From the cell containing the given text, extract its center point as [x, y] coordinate. 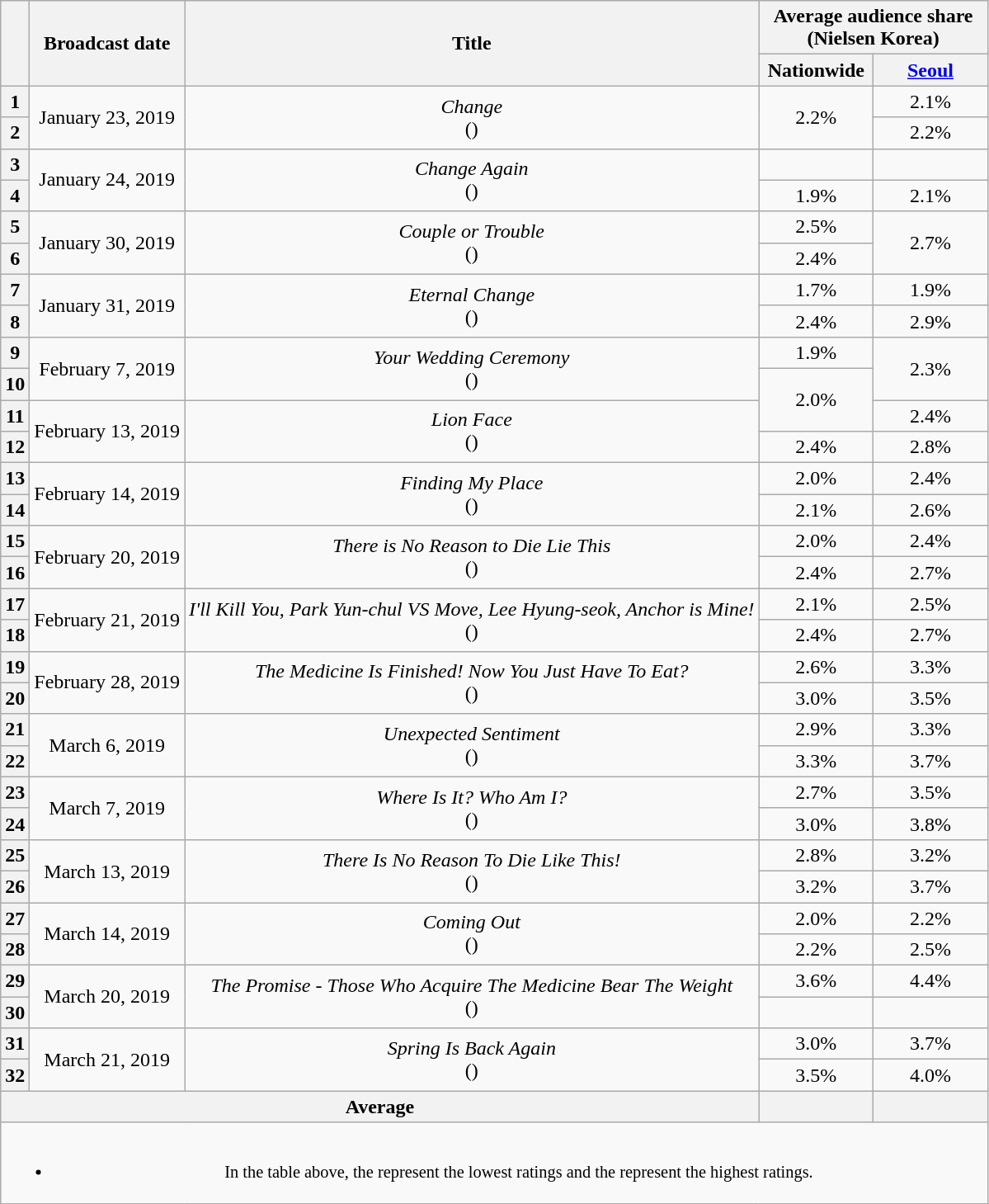
Unexpected Sentiment() [472, 745]
March 14, 2019 [107, 934]
I'll Kill You, Park Yun-chul VS Move, Lee Hyung-seok, Anchor is Mine!() [472, 620]
March 20, 2019 [107, 997]
Seoul [930, 70]
25 [15, 855]
3.6% [817, 981]
8 [15, 321]
Eternal Change() [472, 305]
4.0% [930, 1075]
Couple or Trouble() [472, 243]
15 [15, 541]
March 13, 2019 [107, 871]
22 [15, 761]
Average [379, 1107]
21 [15, 729]
26 [15, 886]
2 [15, 133]
March 6, 2019 [107, 745]
18 [15, 635]
February 14, 2019 [107, 494]
14 [15, 510]
Coming Out() [472, 934]
17 [15, 604]
There is No Reason to Die Lie This() [472, 557]
March 7, 2019 [107, 808]
2.3% [930, 368]
3 [15, 164]
Average audience share(Nielsen Korea) [873, 28]
February 21, 2019 [107, 620]
3.8% [930, 824]
February 13, 2019 [107, 431]
Your Wedding Ceremony() [472, 368]
There Is No Reason To Die Like This!() [472, 871]
4.4% [930, 981]
1.7% [817, 290]
The Medicine Is Finished! Now You Just Have To Eat?() [472, 682]
7 [15, 290]
March 21, 2019 [107, 1060]
Finding My Place() [472, 494]
29 [15, 981]
10 [15, 384]
February 7, 2019 [107, 368]
19 [15, 667]
In the table above, the represent the lowest ratings and the represent the highest ratings. [494, 1163]
Title [472, 43]
24 [15, 824]
1 [15, 102]
30 [15, 1013]
Spring Is Back Again() [472, 1060]
February 28, 2019 [107, 682]
4 [15, 196]
January 31, 2019 [107, 305]
January 24, 2019 [107, 180]
Change Again() [472, 180]
Where Is It? Who Am I?() [472, 808]
The Promise - Those Who Acquire The Medicine Bear The Weight() [472, 997]
32 [15, 1075]
Broadcast date [107, 43]
5 [15, 227]
13 [15, 479]
Lion Face() [472, 431]
6 [15, 258]
11 [15, 415]
January 23, 2019 [107, 117]
28 [15, 950]
January 30, 2019 [107, 243]
12 [15, 447]
31 [15, 1044]
Nationwide [817, 70]
20 [15, 698]
February 20, 2019 [107, 557]
9 [15, 352]
27 [15, 918]
23 [15, 792]
16 [15, 573]
Change() [472, 117]
